Provide the (x, y) coordinate of the cell's center where the given text is located.  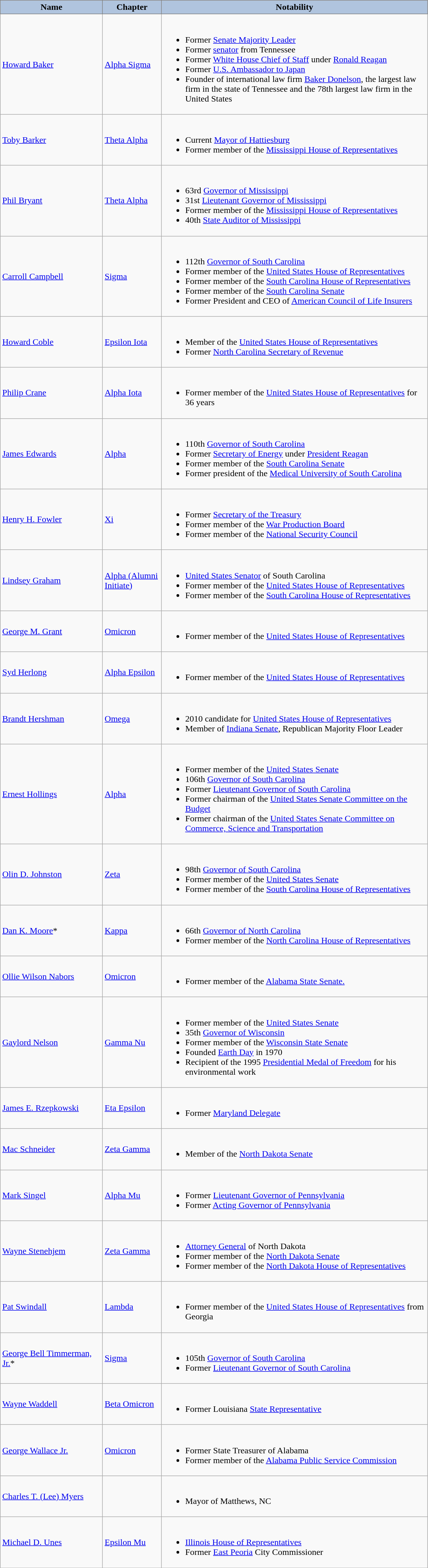
Pat Swindall (52, 1307)
Alpha Epsilon (132, 672)
Alpha Sigma (132, 64)
Lindsey Graham (52, 580)
Lambda (132, 1307)
George M. Grant (52, 631)
Mac Schneider (52, 1149)
Former member of the United States House of Representatives for 36 years (294, 393)
Ollie Wilson Nabors (52, 976)
Alpha Mu (132, 1195)
105th Governor of South CarolinaFormer Lieutenant Governor of South Carolina (294, 1358)
Ernest Hollings (52, 794)
Philip Crane (52, 393)
Eta Epsilon (132, 1108)
98th Governor of South CarolinaFormer member of the United States SenateFormer member of the South Carolina House of Representatives (294, 874)
Phil Bryant (52, 201)
Wayne Stenehjem (52, 1251)
Howard Coble (52, 342)
Michael D. Unes (52, 1542)
Illinois House of RepresentativesFormer East Peoria City Commissioner (294, 1542)
Former member of the United States House of Representatives from Georgia (294, 1307)
Name (52, 7)
Former Louisiana State Representative (294, 1404)
George Wallace Jr. (52, 1450)
Former Secretary of the TreasuryFormer member of the War Production BoardFormer member of the National Security Council (294, 519)
James E. Rzepkowski (52, 1108)
66th Governor of North CarolinaFormer member of the North Carolina House of Representatives (294, 931)
Brandt Hershman (52, 719)
Zeta (132, 874)
Epsilon Iota (132, 342)
Carroll Campbell (52, 276)
Beta Omicron (132, 1404)
Mayor of Matthews, NC (294, 1496)
Member of the United States House of RepresentativesFormer North Carolina Secretary of Revenue (294, 342)
Gamma Nu (132, 1042)
Toby Barker (52, 140)
Omega (132, 719)
Attorney General of North DakotaFormer member of the North Dakota SenateFormer member of the North Dakota House of Representatives (294, 1251)
James Edwards (52, 454)
Alpha Iota (132, 393)
Chapter (132, 7)
Dan K. Moore* (52, 931)
Current Mayor of HattiesburgFormer member of the Mississippi House of Representatives (294, 140)
Olin D. Johnston (52, 874)
Wayne Waddell (52, 1404)
Former Lieutenant Governor of PennsylvaniaFormer Acting Governor of Pennsylvania (294, 1195)
2010 candidate for United States House of RepresentativesMember of Indiana Senate, Republican Majority Floor Leader (294, 719)
Epsilon Mu (132, 1542)
Mark Singel (52, 1195)
Notability (294, 7)
Xi (132, 519)
Former member of the Alabama State Senate. (294, 976)
Former Maryland Delegate (294, 1108)
Henry H. Fowler (52, 519)
Syd Herlong (52, 672)
Howard Baker (52, 64)
Former State Treasurer of AlabamaFormer member of the Alabama Public Service Commission (294, 1450)
Kappa (132, 931)
George Bell Timmerman, Jr.* (52, 1358)
Member of the North Dakota Senate (294, 1149)
Charles T. (Lee) Myers (52, 1496)
Gaylord Nelson (52, 1042)
Alpha (Alumni Initiate) (132, 580)
